Capture the cell that displays the provided text and extract its (X, Y) central coordinate. 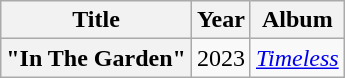
Album (297, 20)
"In The Garden" (96, 58)
Year (220, 20)
Title (96, 20)
Timeless (297, 58)
2023 (220, 58)
